Pinpoint the cell where the given text exists, returning its [X, Y] midpoint coordinate. 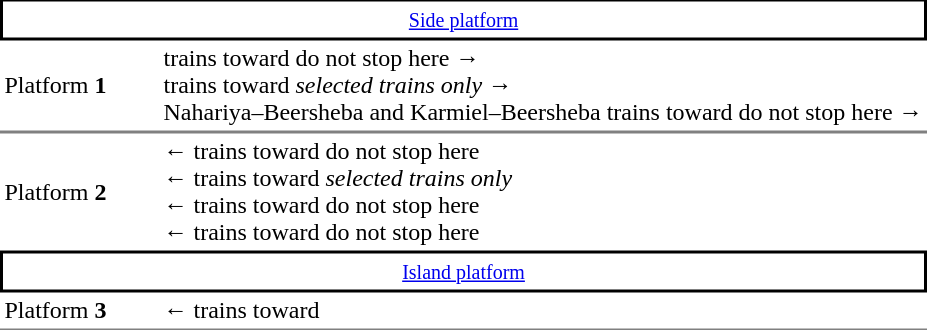
trains toward do not stop here → trains toward selected trains only → Nahariya–Beersheba and Karmiel–Beersheba trains toward do not stop here → [543, 86]
Platform 2 [80, 191]
← trains toward [543, 311]
Platform 1 [80, 86]
← trains toward do not stop here← trains toward selected trains only← trains toward do not stop here← trains toward do not stop here [543, 191]
Island platform [464, 271]
Platform 3 [80, 311]
Side platform [464, 20]
